Find where the given text appears and provide that cell's center as (x, y) coordinate. 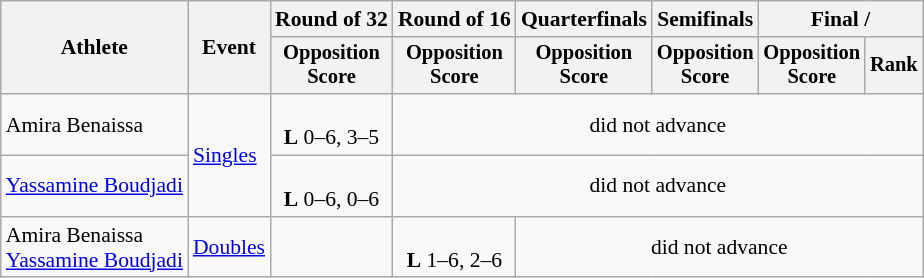
Round of 32 (332, 19)
Athlete (94, 48)
Final / (840, 19)
Amira BenaissaYassamine Boudjadi (94, 248)
L 0–6, 0–6 (332, 186)
L 0–6, 3–5 (332, 124)
Amira Benaissa (94, 124)
Event (229, 48)
Doubles (229, 248)
Semifinals (706, 19)
Round of 16 (454, 19)
L 1–6, 2–6 (454, 248)
Singles (229, 155)
Rank (894, 66)
Yassamine Boudjadi (94, 186)
Quarterfinals (584, 19)
